Pinpoint the cell where the given text exists, returning its (X, Y) midpoint coordinate. 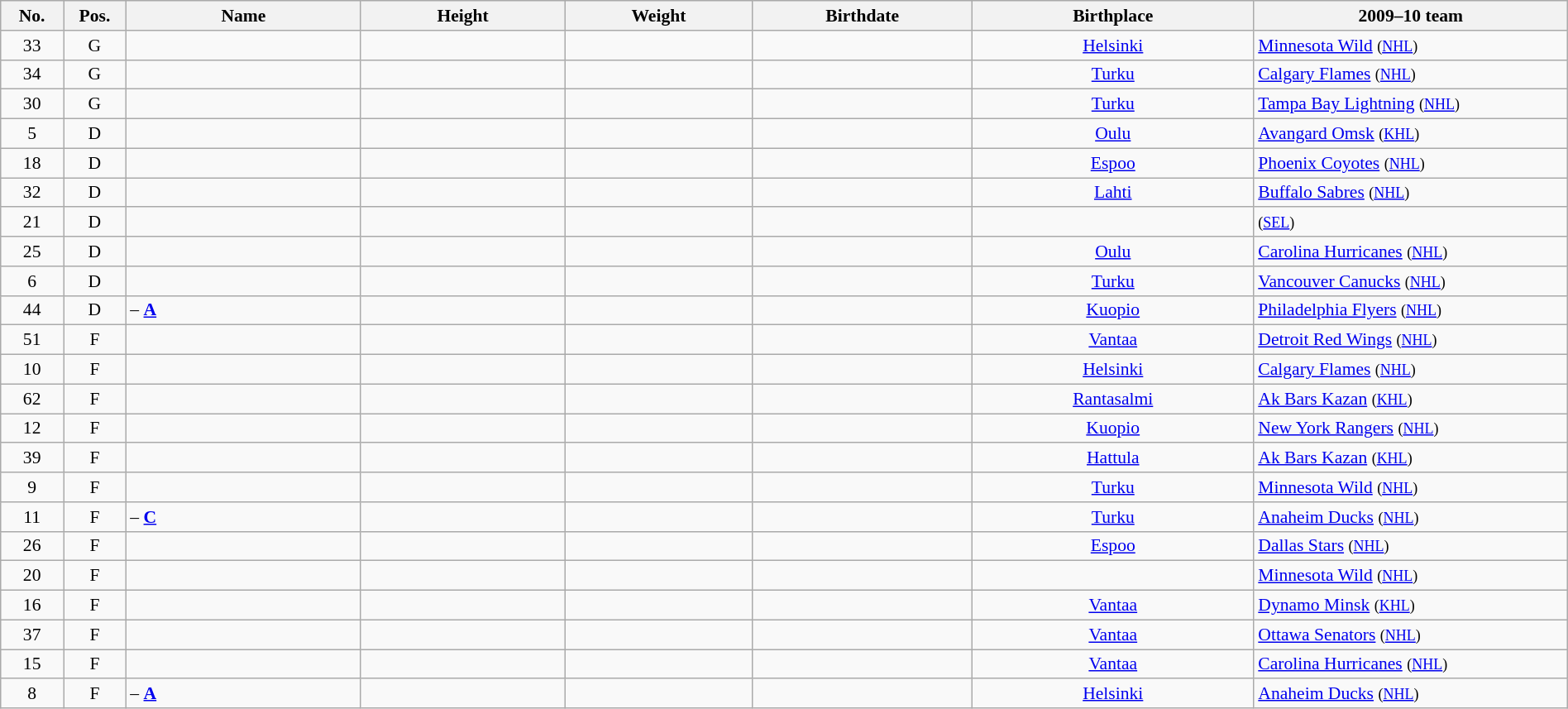
Birthplace (1113, 16)
Height (462, 16)
Weight (658, 16)
(SEL) (1411, 223)
21 (32, 223)
37 (32, 635)
44 (32, 310)
33 (32, 46)
Name (243, 16)
39 (32, 458)
6 (32, 281)
Tampa Bay Lightning (NHL) (1411, 104)
Buffalo Sabres (NHL) (1411, 193)
Philadelphia Flyers (NHL) (1411, 310)
Hattula (1113, 458)
New York Rangers (NHL) (1411, 429)
8 (32, 694)
26 (32, 546)
– C (243, 517)
Lahti (1113, 193)
No. (32, 16)
Birthdate (862, 16)
5 (32, 134)
30 (32, 104)
Avangard Omsk (KHL) (1411, 134)
15 (32, 664)
9 (32, 487)
20 (32, 576)
Detroit Red Wings (NHL) (1411, 340)
34 (32, 74)
Vancouver Canucks (NHL) (1411, 281)
32 (32, 193)
11 (32, 517)
16 (32, 606)
Dallas Stars (NHL) (1411, 546)
Phoenix Coyotes (NHL) (1411, 163)
2009–10 team (1411, 16)
Rantasalmi (1113, 399)
Ottawa Senators (NHL) (1411, 635)
10 (32, 370)
25 (32, 252)
Dynamo Minsk (KHL) (1411, 606)
18 (32, 163)
Pos. (95, 16)
51 (32, 340)
62 (32, 399)
12 (32, 429)
